Return (X, Y) of the center of cell containing provided text 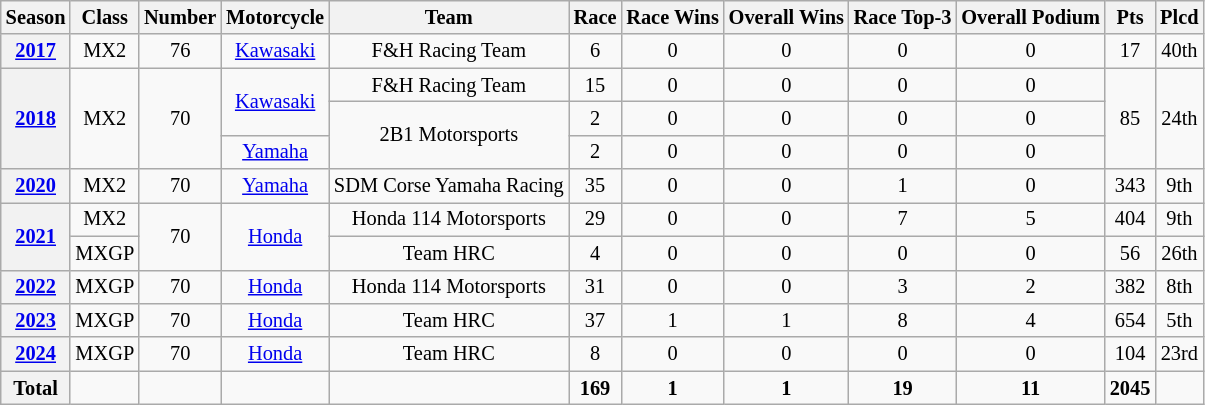
37 (596, 320)
Season (36, 17)
35 (596, 186)
23rd (1179, 354)
Class (104, 17)
17 (1130, 51)
26th (1179, 253)
Plcd (1179, 17)
Pts (1130, 17)
5 (1030, 219)
Motorcycle (275, 17)
654 (1130, 320)
Team (449, 17)
2018 (36, 118)
2021 (36, 236)
Total (36, 388)
104 (1130, 354)
85 (1130, 118)
404 (1130, 219)
5th (1179, 320)
Race Top-3 (903, 17)
Number (180, 17)
Overall Wins (786, 17)
2024 (36, 354)
6 (596, 51)
2B1 Motorsports (449, 134)
Race Wins (672, 17)
2020 (36, 186)
2017 (36, 51)
Race (596, 17)
76 (180, 51)
2022 (36, 287)
15 (596, 85)
31 (596, 287)
24th (1179, 118)
7 (903, 219)
169 (596, 388)
8th (1179, 287)
382 (1130, 287)
343 (1130, 186)
19 (903, 388)
Overall Podium (1030, 17)
29 (596, 219)
SDM Corse Yamaha Racing (449, 186)
11 (1030, 388)
2023 (36, 320)
3 (903, 287)
56 (1130, 253)
40th (1179, 51)
2045 (1130, 388)
